Search for the cell housing the specified text and yield its [x, y] center coordinate. 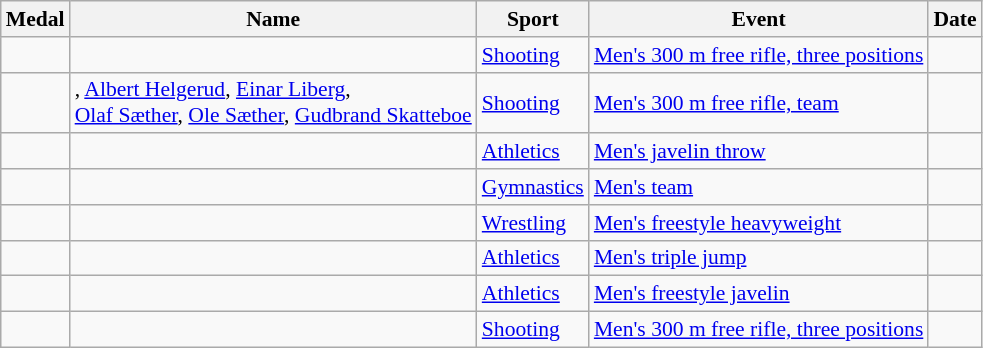
Men's triple jump [759, 258]
Event [759, 19]
Gymnastics [533, 187]
, Albert Helgerud, Einar Liberg,Olaf Sæther, Ole Sæther, Gudbrand Skatteboe [274, 102]
Men's team [759, 187]
Medal [36, 19]
Sport [533, 19]
Wrestling [533, 223]
Men's freestyle heavyweight [759, 223]
Men's freestyle javelin [759, 294]
Men's 300 m free rifle, team [759, 102]
Name [274, 19]
Men's javelin throw [759, 152]
Date [954, 19]
